Find where the given text appears and provide that cell's center as [x, y] coordinate. 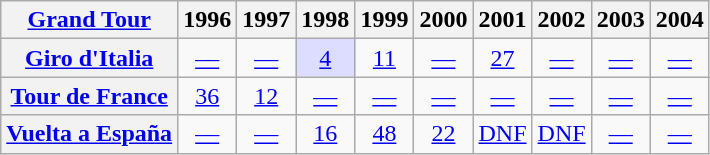
36 [208, 96]
27 [502, 58]
Giro d'Italia [90, 58]
Vuelta a España [90, 134]
2003 [620, 20]
11 [384, 58]
2002 [562, 20]
4 [326, 58]
48 [384, 134]
16 [326, 134]
2004 [680, 20]
1997 [266, 20]
1996 [208, 20]
2000 [444, 20]
2001 [502, 20]
1998 [326, 20]
Tour de France [90, 96]
Grand Tour [90, 20]
1999 [384, 20]
22 [444, 134]
12 [266, 96]
